Provide the (x, y) coordinate of the cell's center where the given text is located.  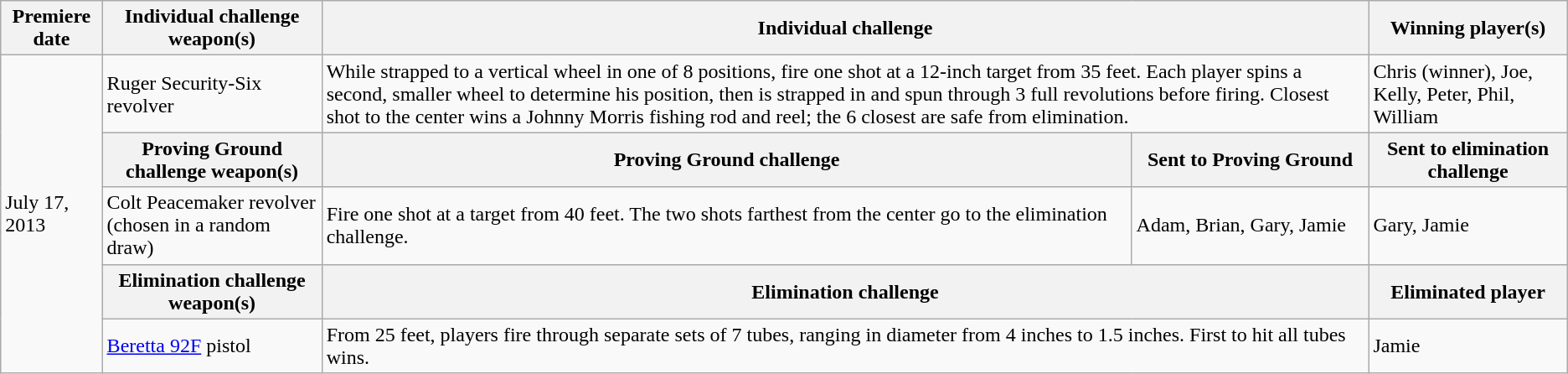
Colt Peacemaker revolver (chosen in a random draw) (212, 226)
July 17, 2013 (52, 215)
Sent to elimination challenge (1467, 159)
Elimination challenge (845, 292)
Sent to Proving Ground (1250, 159)
Premiere date (52, 29)
Eliminated player (1467, 292)
Gary, Jamie (1467, 226)
Individual challenge (845, 29)
Proving Ground challenge (727, 159)
Ruger Security-Six revolver (212, 94)
Chris (winner), Joe, Kelly, Peter, Phil, William (1467, 94)
Jamie (1467, 345)
From 25 feet, players fire through separate sets of 7 tubes, ranging in diameter from 4 inches to 1.5 inches. First to hit all tubes wins. (845, 345)
Winning player(s) (1467, 29)
Adam, Brian, Gary, Jamie (1250, 226)
Proving Ground challenge weapon(s) (212, 159)
Fire one shot at a target from 40 feet. The two shots farthest from the center go to the elimination challenge. (727, 226)
Individual challenge weapon(s) (212, 29)
Beretta 92F pistol (212, 345)
Elimination challenge weapon(s) (212, 292)
